Determine the [x, y] coordinate at the center of the cell enclosing the given text.  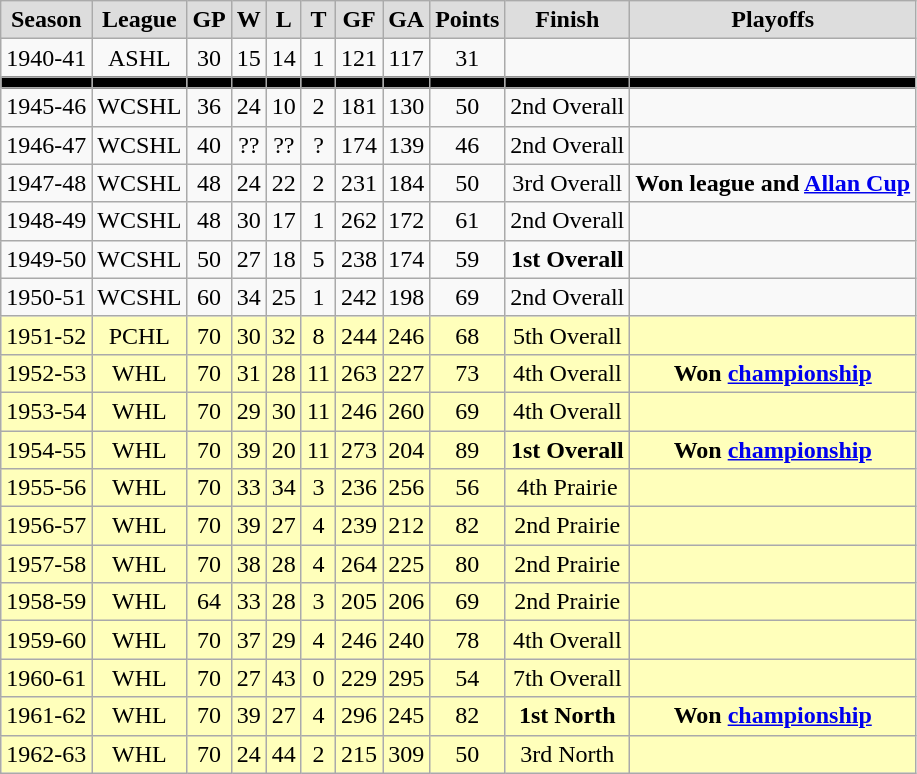
League [140, 20]
1946-47 [46, 145]
25 [284, 297]
1st North [568, 716]
3rd North [568, 754]
262 [360, 221]
Playoffs [773, 20]
8 [318, 335]
231 [360, 183]
1948-49 [46, 221]
1954-55 [46, 449]
5th Overall [568, 335]
Points [468, 20]
229 [360, 678]
1955-56 [46, 488]
32 [284, 335]
4th Prairie [568, 488]
1952-53 [46, 373]
184 [406, 183]
215 [360, 754]
1951-52 [46, 335]
1961-62 [46, 716]
73 [468, 373]
64 [209, 602]
181 [360, 107]
295 [406, 678]
T [318, 20]
54 [468, 678]
240 [406, 640]
38 [248, 564]
204 [406, 449]
? [318, 145]
245 [406, 716]
0 [318, 678]
1962-63 [46, 754]
17 [284, 221]
5 [318, 259]
Season [46, 20]
1957-58 [46, 564]
121 [360, 58]
238 [360, 259]
36 [209, 107]
40 [209, 145]
172 [406, 221]
117 [406, 58]
1960-61 [46, 678]
1945-46 [46, 107]
205 [360, 602]
22 [284, 183]
43 [284, 678]
18 [284, 259]
W [248, 20]
PCHL [140, 335]
20 [284, 449]
227 [406, 373]
1958-59 [46, 602]
212 [406, 526]
Won league and Allan Cup [773, 183]
46 [468, 145]
GA [406, 20]
130 [406, 107]
56 [468, 488]
78 [468, 640]
37 [248, 640]
68 [468, 335]
236 [360, 488]
80 [468, 564]
15 [248, 58]
89 [468, 449]
260 [406, 411]
GP [209, 20]
L [284, 20]
ASHL [140, 58]
264 [360, 564]
1940-41 [46, 58]
1956-57 [46, 526]
1959-60 [46, 640]
10 [284, 107]
59 [468, 259]
Finish [568, 20]
1949-50 [46, 259]
225 [406, 564]
60 [209, 297]
263 [360, 373]
206 [406, 602]
273 [360, 449]
256 [406, 488]
44 [284, 754]
239 [360, 526]
198 [406, 297]
244 [360, 335]
7th Overall [568, 678]
242 [360, 297]
139 [406, 145]
14 [284, 58]
GF [360, 20]
309 [406, 754]
1947-48 [46, 183]
1950-51 [46, 297]
61 [468, 221]
296 [360, 716]
1953-54 [46, 411]
3rd Overall [568, 183]
